Return the [x, y] coordinate for the center point of the cell that contains the specified text.  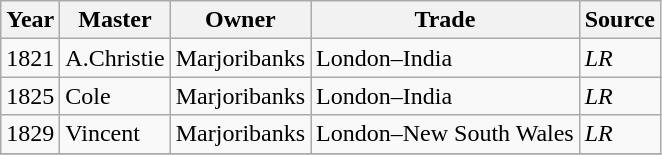
1825 [30, 96]
Cole [115, 96]
Source [620, 20]
London–New South Wales [446, 134]
Trade [446, 20]
Vincent [115, 134]
1829 [30, 134]
1821 [30, 58]
Master [115, 20]
Year [30, 20]
A.Christie [115, 58]
Owner [240, 20]
